Determine the (x, y) coordinate at the center of the cell enclosing the given text.  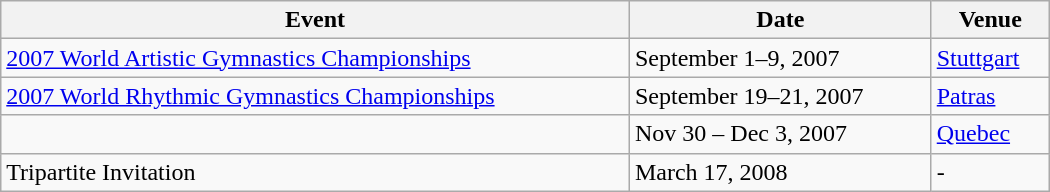
Stuttgart (990, 58)
2007 World Artistic Gymnastics Championships (316, 58)
March 17, 2008 (780, 172)
Date (780, 20)
September 1–9, 2007 (780, 58)
Event (316, 20)
Venue (990, 20)
- (990, 172)
Nov 30 – Dec 3, 2007 (780, 134)
Patras (990, 96)
2007 World Rhythmic Gymnastics Championships (316, 96)
September 19–21, 2007 (780, 96)
Tripartite Invitation (316, 172)
Quebec (990, 134)
